Capture the cell that displays the provided text and extract its (x, y) central coordinate. 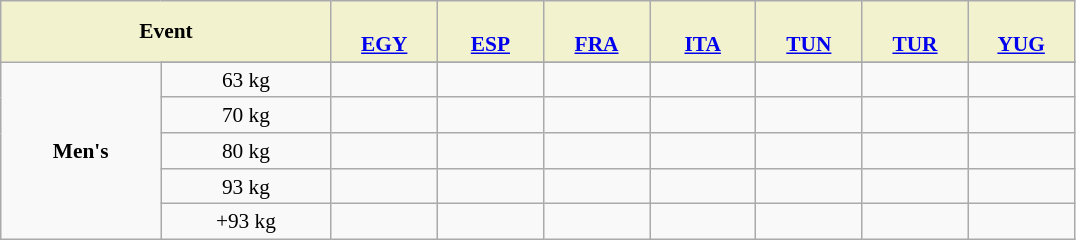
63 kg (246, 80)
FRA (596, 32)
93 kg (246, 186)
ITA (703, 32)
+93 kg (246, 222)
TUR (915, 32)
Event (166, 32)
80 kg (246, 151)
YUG (1021, 32)
ESP (490, 32)
Men's (81, 151)
EGY (384, 32)
70 kg (246, 115)
TUN (809, 32)
